Determine the [X, Y] coordinate at the center of the cell enclosing the given text.  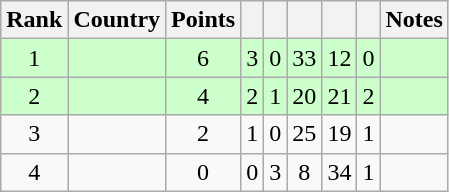
Notes [414, 20]
34 [340, 172]
6 [204, 58]
Rank [34, 20]
Points [204, 20]
12 [340, 58]
21 [340, 96]
Country [117, 20]
25 [304, 134]
19 [340, 134]
20 [304, 96]
8 [304, 172]
33 [304, 58]
